From the cell containing the given text, extract its center point as [x, y] coordinate. 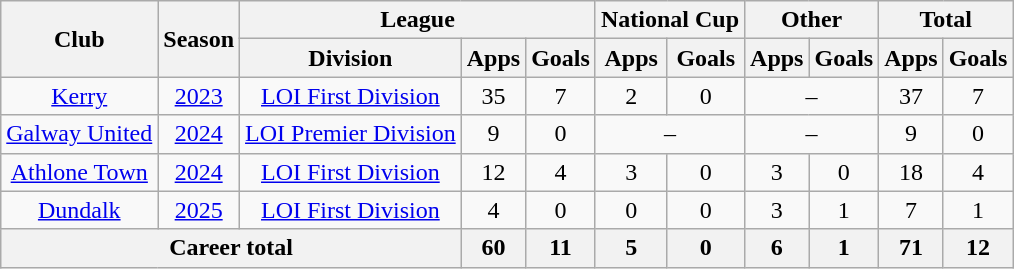
Kerry [80, 96]
National Cup [670, 20]
2023 [199, 96]
5 [631, 248]
71 [911, 248]
League [418, 20]
35 [493, 96]
Total [946, 20]
Athlone Town [80, 172]
Division [351, 58]
Season [199, 39]
37 [911, 96]
6 [777, 248]
Career total [231, 248]
2025 [199, 210]
18 [911, 172]
60 [493, 248]
LOI Premier Division [351, 134]
2 [631, 96]
Dundalk [80, 210]
Other [812, 20]
11 [561, 248]
Club [80, 39]
Galway United [80, 134]
